Provide the (X, Y) coordinate of the cell's center where the given text is located.  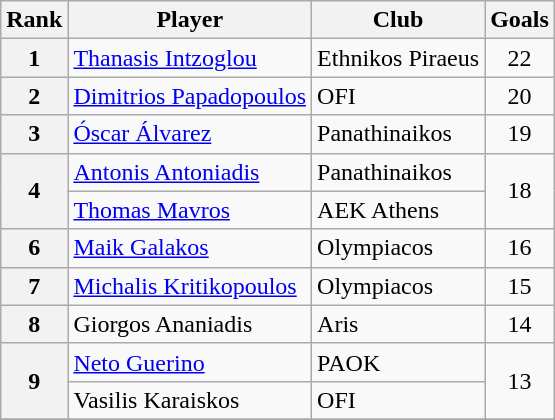
PAOK (398, 362)
13 (520, 381)
Michalis Kritikopoulos (190, 286)
9 (34, 381)
6 (34, 248)
8 (34, 324)
Thomas Mavros (190, 210)
7 (34, 286)
Rank (34, 20)
16 (520, 248)
2 (34, 96)
15 (520, 286)
Thanasis Intzoglou (190, 58)
14 (520, 324)
3 (34, 134)
Player (190, 20)
1 (34, 58)
4 (34, 191)
Neto Guerino (190, 362)
Ethnikos Piraeus (398, 58)
Dimitrios Papadopoulos (190, 96)
Giorgos Ananiadis (190, 324)
Antonis Antoniadis (190, 172)
Vasilis Karaiskos (190, 400)
Goals (520, 20)
Maik Galakos (190, 248)
22 (520, 58)
20 (520, 96)
Óscar Álvarez (190, 134)
19 (520, 134)
Club (398, 20)
AEK Athens (398, 210)
18 (520, 191)
Aris (398, 324)
